For the text-containing cell, return its midpoint in [X, Y] coordinate format. 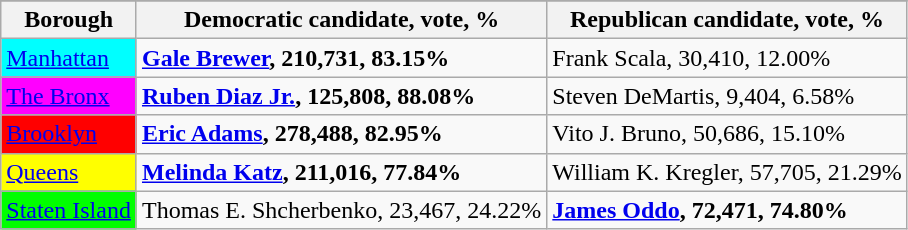
Melinda Katz, 211,016, 77.84% [341, 172]
Vito J. Bruno, 50,686, 15.10% [727, 134]
Republican candidate, vote, % [727, 20]
Manhattan [69, 58]
Brooklyn [69, 134]
Steven DeMartis, 9,404, 6.58% [727, 96]
Frank Scala, 30,410, 12.00% [727, 58]
The Bronx [69, 96]
Borough [69, 20]
William K. Kregler, 57,705, 21.29% [727, 172]
Eric Adams, 278,488, 82.95% [341, 134]
Queens [69, 172]
Ruben Diaz Jr., 125,808, 88.08% [341, 96]
Democratic candidate, vote, % [341, 20]
Thomas E. Shcherbenko, 23,467, 24.22% [341, 210]
James Oddo, 72,471, 74.80% [727, 210]
Staten Island [69, 210]
Gale Brewer, 210,731, 83.15% [341, 58]
